Provide the (X, Y) coordinate of the cell's center where the given text is located.  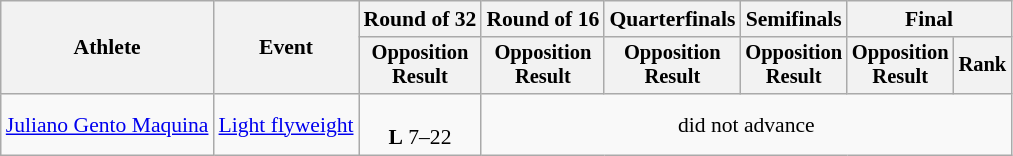
Semifinals (794, 19)
L 7–22 (420, 124)
Round of 32 (420, 19)
Light flyweight (286, 124)
Round of 16 (542, 19)
Juliano Gento Maquina (108, 124)
did not advance (746, 124)
Athlete (108, 48)
Final (929, 19)
Event (286, 48)
Quarterfinals (672, 19)
Rank (983, 66)
